Determine the (x, y) coordinate at the center of the cell enclosing the given text.  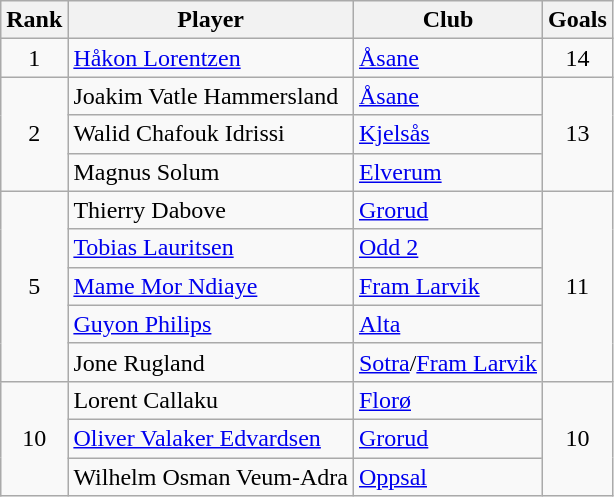
1 (34, 58)
Rank (34, 20)
2 (34, 134)
Guyon Philips (211, 324)
Oppsal (448, 477)
13 (578, 134)
Wilhelm Osman Veum-Adra (211, 477)
14 (578, 58)
Håkon Lorentzen (211, 58)
Mame Mor Ndiaye (211, 286)
5 (34, 286)
Club (448, 20)
Kjelsås (448, 134)
Elverum (448, 172)
Thierry Dabove (211, 210)
Joakim Vatle Hammersland (211, 96)
Sotra/Fram Larvik (448, 362)
Odd 2 (448, 248)
Alta (448, 324)
Walid Chafouk Idrissi (211, 134)
Tobias Lauritsen (211, 248)
Oliver Valaker Edvardsen (211, 438)
Fram Larvik (448, 286)
Jone Rugland (211, 362)
Lorent Callaku (211, 400)
Magnus Solum (211, 172)
Goals (578, 20)
Florø (448, 400)
11 (578, 286)
Player (211, 20)
